Determine the [X, Y] coordinate at the center of the cell enclosing the given text.  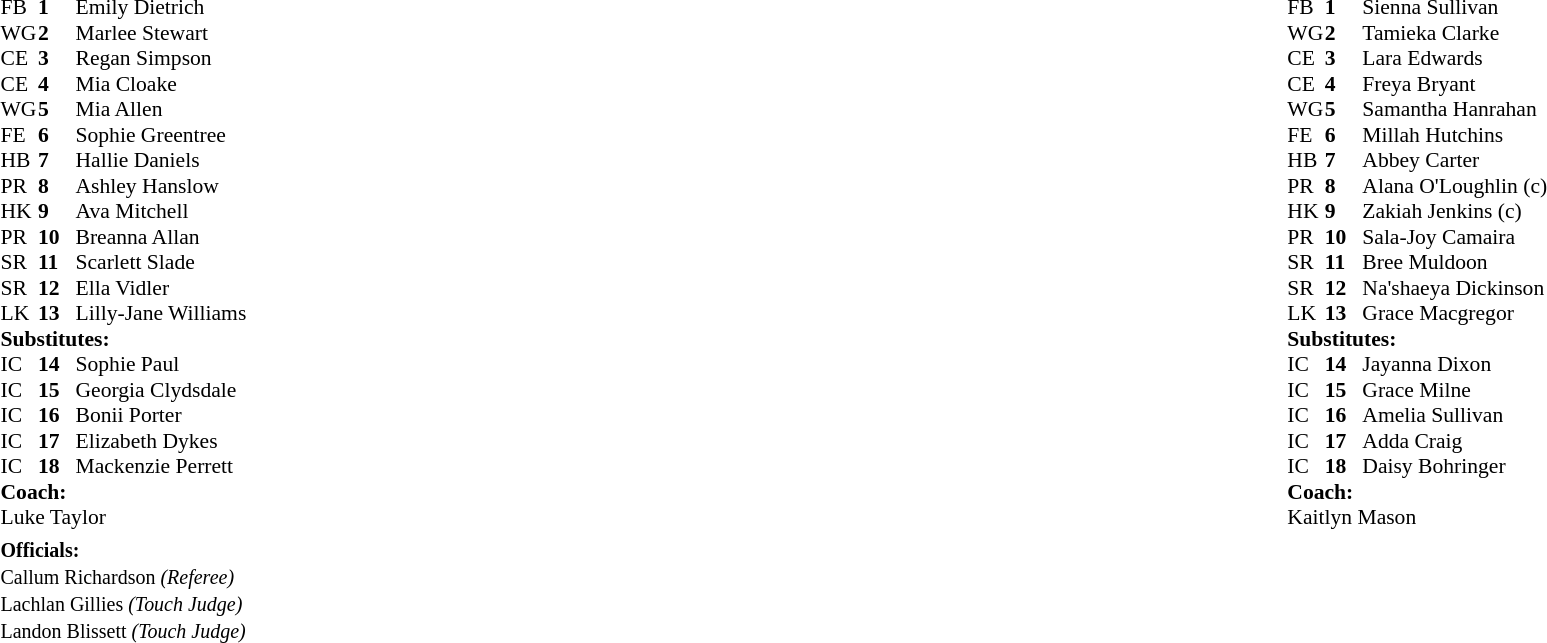
Mia Cloake [162, 84]
Zakiah Jenkins (c) [1454, 211]
Freya Bryant [1454, 84]
Sala-Joy Camaira [1454, 237]
Kaitlyn Mason [1417, 517]
Breanna Allan [162, 237]
Luke Taylor [123, 517]
Jayanna Dixon [1454, 365]
Ashley Hanslow [162, 186]
Adda Craig [1454, 441]
Millah Hutchins [1454, 135]
Alana O'Loughlin (c) [1454, 186]
Hallie Daniels [162, 161]
Lara Edwards [1454, 59]
Grace Macgregor [1454, 313]
Marlee Stewart [162, 33]
Mackenzie Perrett [162, 467]
Bonii Porter [162, 415]
Daisy Bohringer [1454, 467]
Lilly-Jane Williams [162, 313]
Grace Milne [1454, 390]
Bree Muldoon [1454, 263]
Amelia Sullivan [1454, 415]
Abbey Carter [1454, 161]
Regan Simpson [162, 59]
Sophie Paul [162, 365]
Ava Mitchell [162, 211]
Ella Vidler [162, 288]
Na'shaeya Dickinson [1454, 288]
Georgia Clydsdale [162, 390]
Samantha Hanrahan [1454, 109]
Tamieka Clarke [1454, 33]
Mia Allen [162, 109]
Scarlett Slade [162, 263]
Sophie Greentree [162, 135]
Elizabeth Dykes [162, 441]
